Identify which cell holds the provided text, then report its (x, y) central coordinate. 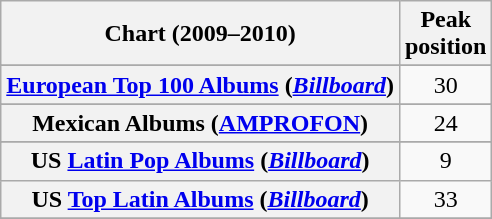
24 (445, 123)
US Latin Pop Albums (Billboard) (200, 161)
US Top Latin Albums (Billboard) (200, 199)
9 (445, 161)
Chart (2009–2010) (200, 34)
30 (445, 85)
Mexican Albums (AMPROFON) (200, 123)
European Top 100 Albums (Billboard) (200, 85)
33 (445, 199)
Peak position (445, 34)
